Return [x, y] of the center of cell containing provided text 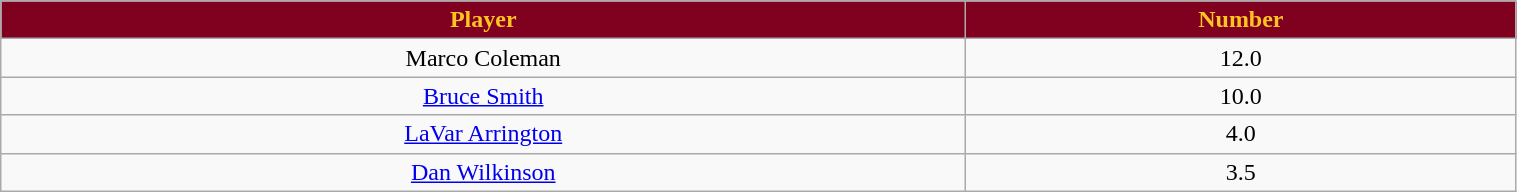
Number [1241, 20]
3.5 [1241, 172]
Dan Wilkinson [484, 172]
LaVar Arrington [484, 134]
Player [484, 20]
Marco Coleman [484, 58]
4.0 [1241, 134]
12.0 [1241, 58]
Bruce Smith [484, 96]
10.0 [1241, 96]
